From the cell containing the given text, extract its center point as (x, y) coordinate. 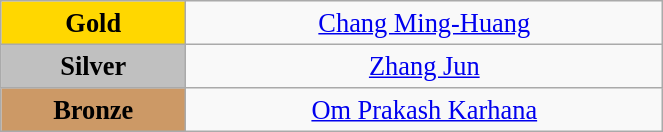
Om Prakash Karhana (424, 109)
Zhang Jun (424, 66)
Chang Ming-Huang (424, 22)
Gold (94, 22)
Bronze (94, 109)
Silver (94, 66)
